Determine the (x, y) coordinate at the center of the cell enclosing the given text.  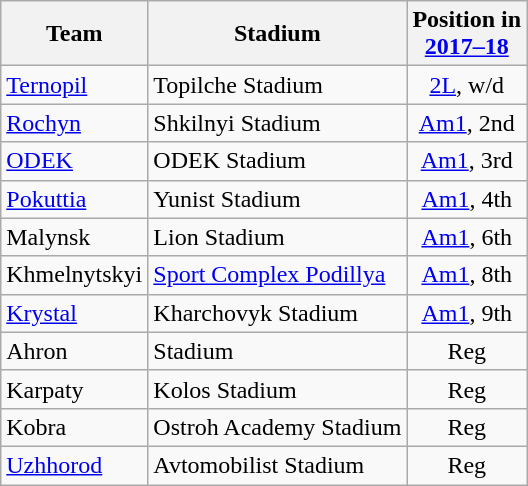
Kharchovyk Stadium (278, 313)
Am1, 9th (467, 313)
Am1, 4th (467, 199)
Am1, 3rd (467, 161)
Position in2017–18 (467, 34)
Ostroh Academy Stadium (278, 427)
Team (74, 34)
2L, w/d (467, 85)
Yunist Stadium (278, 199)
ODEK Stadium (278, 161)
ODEK (74, 161)
Am1, 6th (467, 237)
Uzhhorod (74, 465)
Ternopil (74, 85)
Sport Complex Podillya (278, 275)
Malynsk (74, 237)
Shkilnyi Stadium (278, 123)
Am1, 8th (467, 275)
Ahron (74, 351)
Krystal (74, 313)
Avtomobilist Stadium (278, 465)
Kobra (74, 427)
Khmelnytskyi (74, 275)
Rochyn (74, 123)
Pokuttia (74, 199)
Am1, 2nd (467, 123)
Karpaty (74, 389)
Lion Stadium (278, 237)
Kolos Stadium (278, 389)
Topilche Stadium (278, 85)
